Search for the cell housing the specified text and yield its (X, Y) center coordinate. 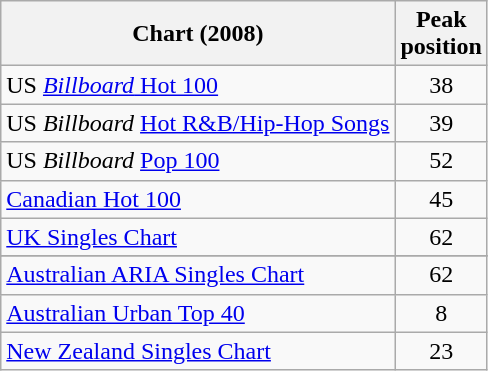
Peakposition (441, 34)
US Billboard Pop 100 (198, 161)
Chart (2008) (198, 34)
Australian ARIA Singles Chart (198, 275)
Canadian Hot 100 (198, 199)
New Zealand Singles Chart (198, 351)
52 (441, 161)
US Billboard Hot R&B/Hip-Hop Songs (198, 123)
Australian Urban Top 40 (198, 313)
23 (441, 351)
45 (441, 199)
US Billboard Hot 100 (198, 85)
UK Singles Chart (198, 237)
8 (441, 313)
38 (441, 85)
39 (441, 123)
